Scan for the cell matching the given text and deliver its [x, y] coordinate at center. 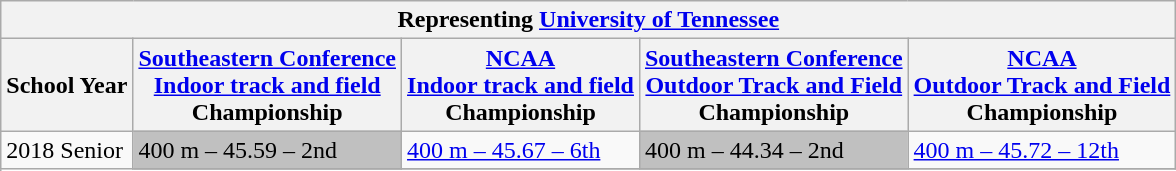
400 m – 45.72 – 12th [1042, 150]
400 m – 45.59 – 2nd [268, 150]
400 m – 45.67 – 6th [521, 150]
School Year [67, 85]
NCAAOutdoor Track and FieldChampionship [1042, 85]
2018 Senior [67, 150]
Southeastern ConferenceOutdoor Track and FieldChampionship [774, 85]
Southeastern ConferenceIndoor track and fieldChampionship [268, 85]
400 m – 44.34 – 2nd [774, 150]
NCAAIndoor track and fieldChampionship [521, 85]
Representing University of Tennessee [588, 20]
